Return [x, y] of the center of cell containing provided text 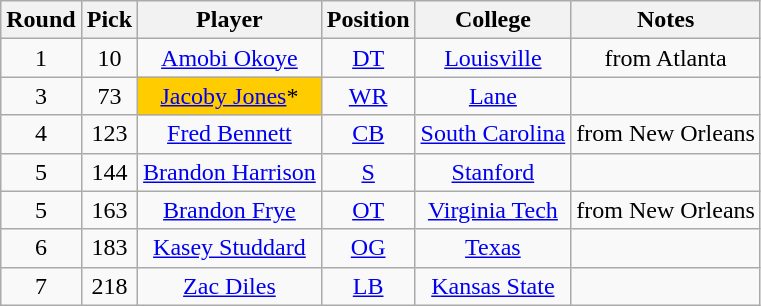
Virginia Tech [493, 210]
S [368, 172]
CB [368, 134]
Lane [493, 96]
Jacoby Jones* [230, 96]
6 [41, 248]
from Atlanta [666, 58]
4 [41, 134]
LB [368, 286]
Round [41, 20]
183 [109, 248]
10 [109, 58]
163 [109, 210]
Zac Diles [230, 286]
123 [109, 134]
Pick [109, 20]
Brandon Harrison [230, 172]
Kasey Studdard [230, 248]
Stanford [493, 172]
Texas [493, 248]
Brandon Frye [230, 210]
Kansas State [493, 286]
144 [109, 172]
Louisville [493, 58]
1 [41, 58]
3 [41, 96]
73 [109, 96]
DT [368, 58]
Position [368, 20]
OG [368, 248]
218 [109, 286]
Fred Bennett [230, 134]
OT [368, 210]
Amobi Okoye [230, 58]
South Carolina [493, 134]
7 [41, 286]
Notes [666, 20]
Player [230, 20]
WR [368, 96]
College [493, 20]
